Determine the (X, Y) coordinate at the center of the cell enclosing the given text.  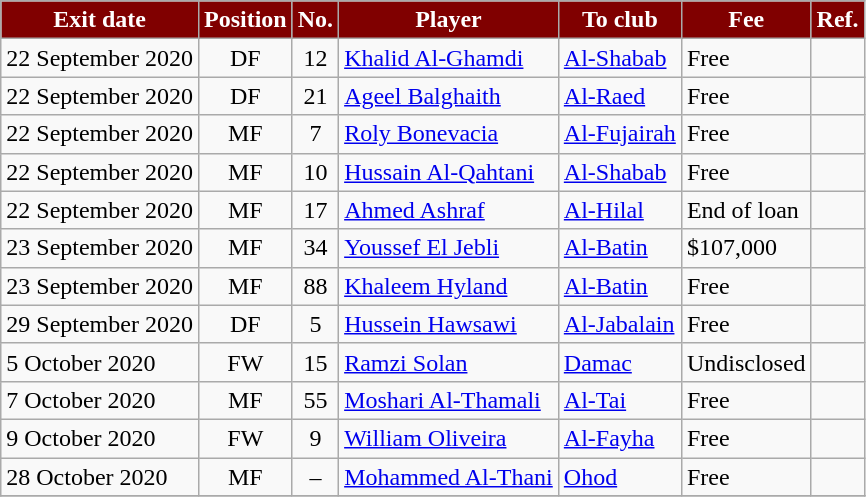
Roly Bonevacia (449, 134)
Ohod (620, 477)
34 (315, 248)
29 September 2020 (100, 324)
Khaleem Hyland (449, 286)
21 (315, 96)
Undisclosed (746, 362)
Ref. (838, 20)
12 (315, 58)
Player (449, 20)
Mohammed Al-Thani (449, 477)
Ageel Balghaith (449, 96)
15 (315, 362)
9 (315, 438)
Moshari Al-Thamali (449, 400)
Al-Fayha (620, 438)
Al-Jabalain (620, 324)
7 (315, 134)
William Oliveira (449, 438)
End of loan (746, 210)
5 (315, 324)
Hussain Al-Qahtani (449, 172)
– (315, 477)
Damac (620, 362)
Khalid Al-Ghamdi (449, 58)
17 (315, 210)
Ramzi Solan (449, 362)
$107,000 (746, 248)
To club (620, 20)
Al-Tai (620, 400)
Al-Hilal (620, 210)
No. (315, 20)
5 October 2020 (100, 362)
Ahmed Ashraf (449, 210)
9 October 2020 (100, 438)
Hussein Hawsawi (449, 324)
Youssef El Jebli (449, 248)
55 (315, 400)
Position (245, 20)
28 October 2020 (100, 477)
10 (315, 172)
Al-Fujairah (620, 134)
Exit date (100, 20)
88 (315, 286)
7 October 2020 (100, 400)
Al-Raed (620, 96)
Fee (746, 20)
